Identify which cell holds the provided text, then report its (x, y) central coordinate. 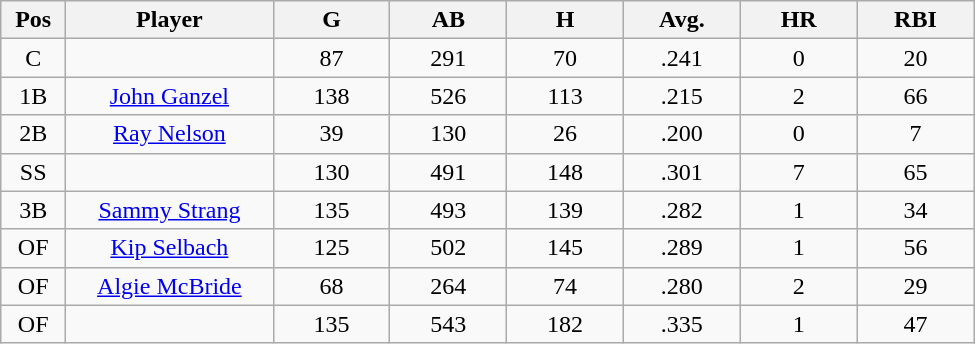
145 (566, 248)
39 (332, 134)
291 (448, 58)
138 (332, 96)
AB (448, 20)
Sammy Strang (170, 210)
Player (170, 20)
Algie McBride (170, 286)
.280 (682, 286)
SS (34, 172)
.215 (682, 96)
3B (34, 210)
125 (332, 248)
2B (34, 134)
74 (566, 286)
56 (916, 248)
264 (448, 286)
.282 (682, 210)
29 (916, 286)
87 (332, 58)
66 (916, 96)
1B (34, 96)
G (332, 20)
Ray Nelson (170, 134)
Pos (34, 20)
.289 (682, 248)
70 (566, 58)
502 (448, 248)
139 (566, 210)
526 (448, 96)
HR (798, 20)
Kip Selbach (170, 248)
68 (332, 286)
.335 (682, 324)
.301 (682, 172)
RBI (916, 20)
34 (916, 210)
491 (448, 172)
20 (916, 58)
26 (566, 134)
.241 (682, 58)
Avg. (682, 20)
65 (916, 172)
.200 (682, 134)
493 (448, 210)
H (566, 20)
47 (916, 324)
148 (566, 172)
John Ganzel (170, 96)
543 (448, 324)
182 (566, 324)
113 (566, 96)
C (34, 58)
